Scan for the cell matching the given text and deliver its (x, y) coordinate at center. 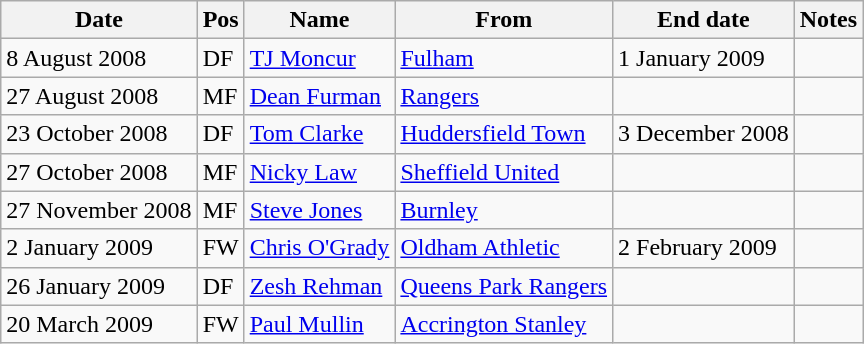
2 February 2009 (704, 248)
20 March 2009 (99, 324)
27 November 2008 (99, 210)
Burnley (504, 210)
Rangers (504, 96)
Pos (220, 20)
Nicky Law (320, 172)
Steve Jones (320, 210)
From (504, 20)
2 January 2009 (99, 248)
23 October 2008 (99, 134)
Name (320, 20)
Queens Park Rangers (504, 286)
26 January 2009 (99, 286)
Tom Clarke (320, 134)
3 December 2008 (704, 134)
1 January 2009 (704, 58)
27 August 2008 (99, 96)
Fulham (504, 58)
Sheffield United (504, 172)
End date (704, 20)
8 August 2008 (99, 58)
Oldham Athletic (504, 248)
Zesh Rehman (320, 286)
Dean Furman (320, 96)
27 October 2008 (99, 172)
Chris O'Grady (320, 248)
Accrington Stanley (504, 324)
Paul Mullin (320, 324)
Huddersfield Town (504, 134)
Date (99, 20)
Notes (828, 20)
TJ Moncur (320, 58)
